Extract the (X, Y) coordinate from the center of the cell holding the provided text.  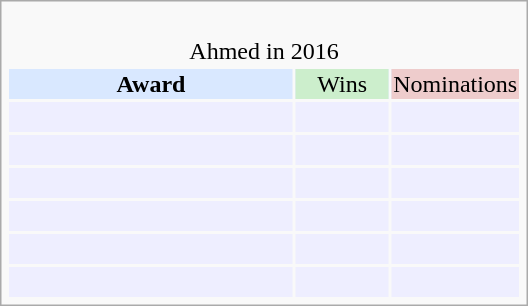
Wins (342, 84)
Award (150, 84)
Nominations (456, 84)
Ahmed in 2016 (264, 38)
